From the cell containing the given text, extract its center point as [x, y] coordinate. 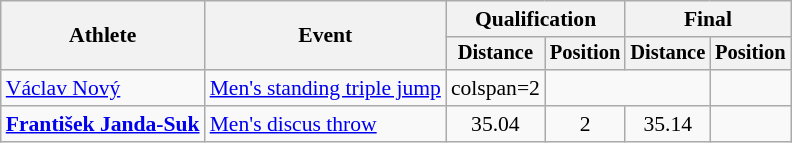
Men's standing triple jump [326, 88]
Event [326, 36]
Václav Nový [103, 88]
35.14 [668, 124]
Qualification [536, 19]
Final [708, 19]
Men's discus throw [326, 124]
35.04 [496, 124]
František Janda-Suk [103, 124]
2 [585, 124]
Athlete [103, 36]
colspan=2 [496, 88]
